Locate the cell with the specified text and output its [X, Y] center coordinate. 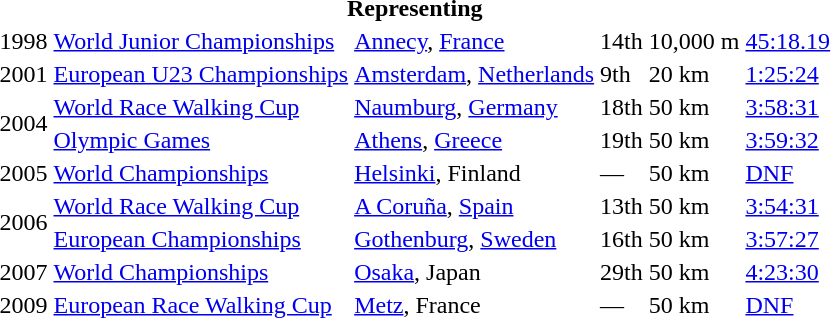
13th [622, 206]
Olympic Games [201, 140]
Annecy, France [474, 41]
Naumburg, Germany [474, 107]
Gothenburg, Sweden [474, 239]
Osaka, Japan [474, 272]
A Coruña, Spain [474, 206]
29th [622, 272]
16th [622, 239]
9th [622, 74]
20 km [694, 74]
Helsinki, Finland [474, 173]
Athens, Greece [474, 140]
19th [622, 140]
— [622, 173]
European Championships [201, 239]
10,000 m [694, 41]
18th [622, 107]
World Junior Championships [201, 41]
Amsterdam, Netherlands [474, 74]
European U23 Championships [201, 74]
14th [622, 41]
